Capture the cell that displays the provided text and extract its [x, y] central coordinate. 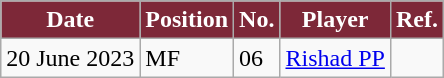
Position [187, 20]
06 [257, 58]
MF [187, 58]
Rishad PP [335, 58]
Ref. [416, 20]
Date [70, 20]
Player [335, 20]
No. [257, 20]
20 June 2023 [70, 58]
